Return [x, y] of the center of cell containing provided text 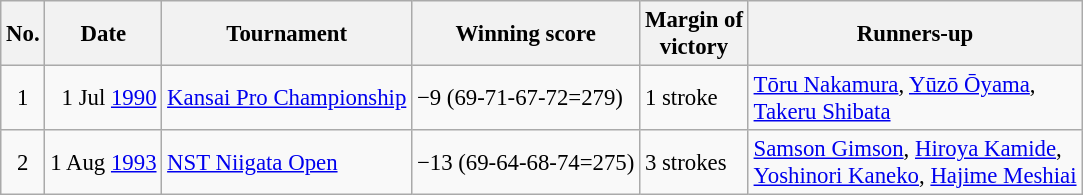
Date [104, 34]
2 [23, 162]
−9 (69-71-67-72=279) [526, 98]
−13 (69-64-68-74=275) [526, 162]
Margin ofvictory [694, 34]
1 Jul 1990 [104, 98]
1 [23, 98]
Samson Gimson, Hiroya Kamide, Yoshinori Kaneko, Hajime Meshiai [915, 162]
1 stroke [694, 98]
Tournament [287, 34]
NST Niigata Open [287, 162]
Kansai Pro Championship [287, 98]
Tōru Nakamura, Yūzō Ōyama, Takeru Shibata [915, 98]
3 strokes [694, 162]
1 Aug 1993 [104, 162]
Winning score [526, 34]
No. [23, 34]
Runners-up [915, 34]
